Capture the cell that displays the provided text and extract its (x, y) central coordinate. 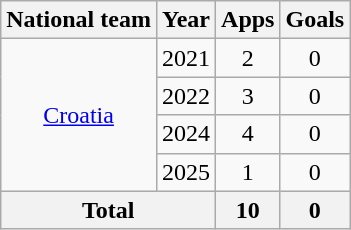
1 (248, 172)
Apps (248, 20)
10 (248, 210)
National team (79, 20)
2021 (186, 58)
Year (186, 20)
3 (248, 96)
Goals (315, 20)
Croatia (79, 115)
2024 (186, 134)
4 (248, 134)
2022 (186, 96)
2 (248, 58)
2025 (186, 172)
Total (108, 210)
